Find where the given text appears and provide that cell's center as [x, y] coordinate. 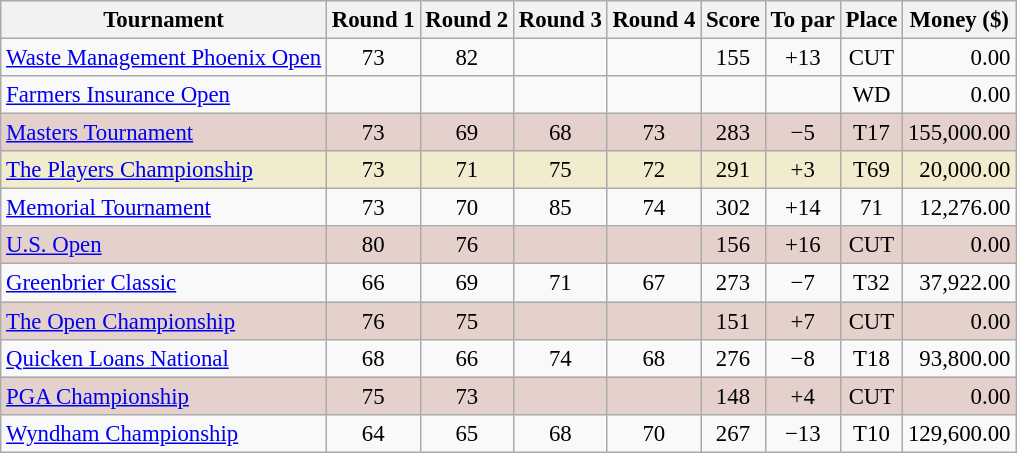
+14 [802, 208]
−7 [802, 283]
85 [561, 208]
T32 [871, 283]
The Players Championship [164, 170]
+7 [802, 321]
129,600.00 [960, 433]
+4 [802, 396]
80 [373, 245]
To par [802, 20]
Masters Tournament [164, 133]
72 [654, 170]
82 [467, 58]
Wyndham Championship [164, 433]
93,800.00 [960, 358]
WD [871, 95]
37,922.00 [960, 283]
291 [734, 170]
T18 [871, 358]
T17 [871, 133]
156 [734, 245]
Place [871, 20]
−5 [802, 133]
Waste Management Phoenix Open [164, 58]
Round 2 [467, 20]
273 [734, 283]
12,276.00 [960, 208]
267 [734, 433]
T10 [871, 433]
Money ($) [960, 20]
Round 4 [654, 20]
−13 [802, 433]
155,000.00 [960, 133]
148 [734, 396]
Round 1 [373, 20]
Quicken Loans National [164, 358]
The Open Championship [164, 321]
−8 [802, 358]
+13 [802, 58]
155 [734, 58]
U.S. Open [164, 245]
283 [734, 133]
65 [467, 433]
Memorial Tournament [164, 208]
+3 [802, 170]
302 [734, 208]
276 [734, 358]
Score [734, 20]
Round 3 [561, 20]
Greenbrier Classic [164, 283]
T69 [871, 170]
Tournament [164, 20]
Farmers Insurance Open [164, 95]
20,000.00 [960, 170]
+16 [802, 245]
67 [654, 283]
PGA Championship [164, 396]
151 [734, 321]
64 [373, 433]
